Identify which cell holds the provided text, then report its (X, Y) central coordinate. 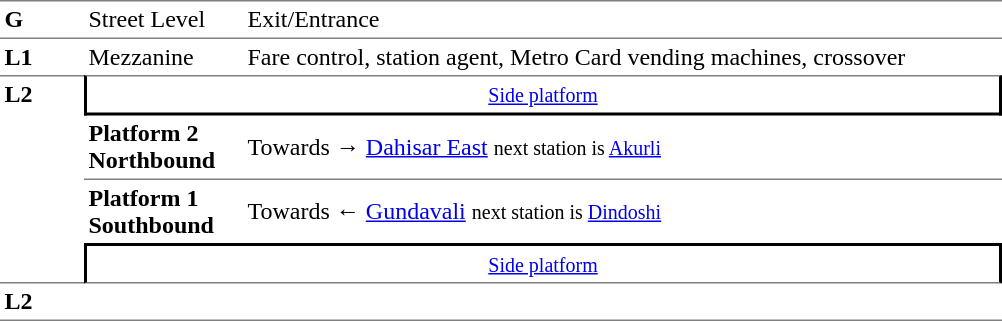
Street Level (164, 20)
Mezzanine (164, 57)
L1 (42, 57)
Towards ← Gundavali next station is Dindoshi (622, 212)
Fare control, station agent, Metro Card vending machines, crossover (622, 57)
Platform 1Southbound (164, 212)
L2 (42, 179)
Exit/Entrance (622, 20)
G (42, 20)
Towards → Dahisar East next station is Akurli (622, 148)
Platform 2Northbound (164, 148)
